Detect which cell encompasses the target text, then output its (X, Y) center coordinate. 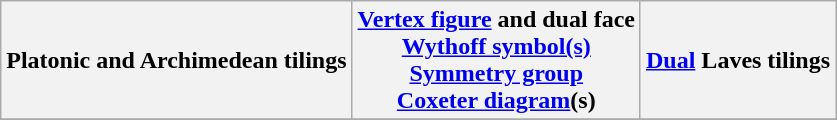
Platonic and Archimedean tilings (176, 60)
Vertex figure and dual faceWythoff symbol(s)Symmetry groupCoxeter diagram(s) (496, 60)
Dual Laves tilings (738, 60)
